Provide the (X, Y) coordinate of the cell's center where the given text is located.  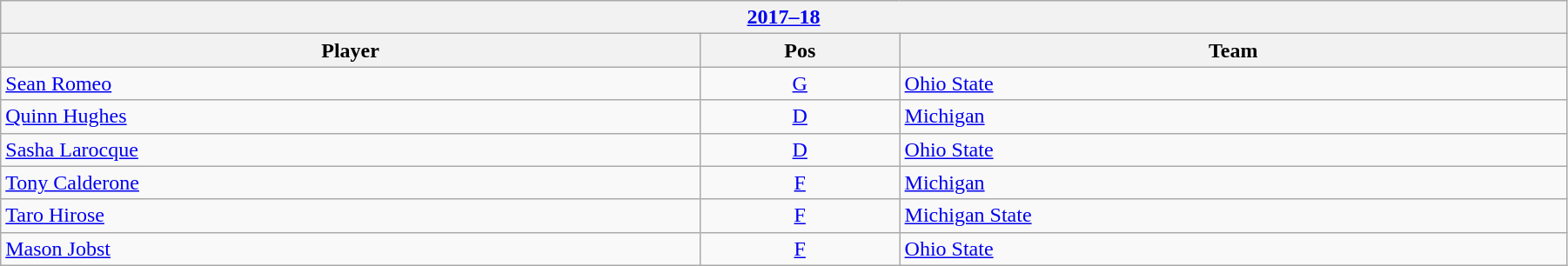
Sasha Larocque (351, 150)
Taro Hirose (351, 216)
Team (1233, 50)
2017–18 (784, 17)
Mason Jobst (351, 249)
G (800, 83)
Player (351, 50)
Sean Romeo (351, 83)
Tony Calderone (351, 183)
Michigan State (1233, 216)
Pos (800, 50)
Quinn Hughes (351, 116)
